Extract the (x, y) coordinate from the center of the cell holding the provided text.  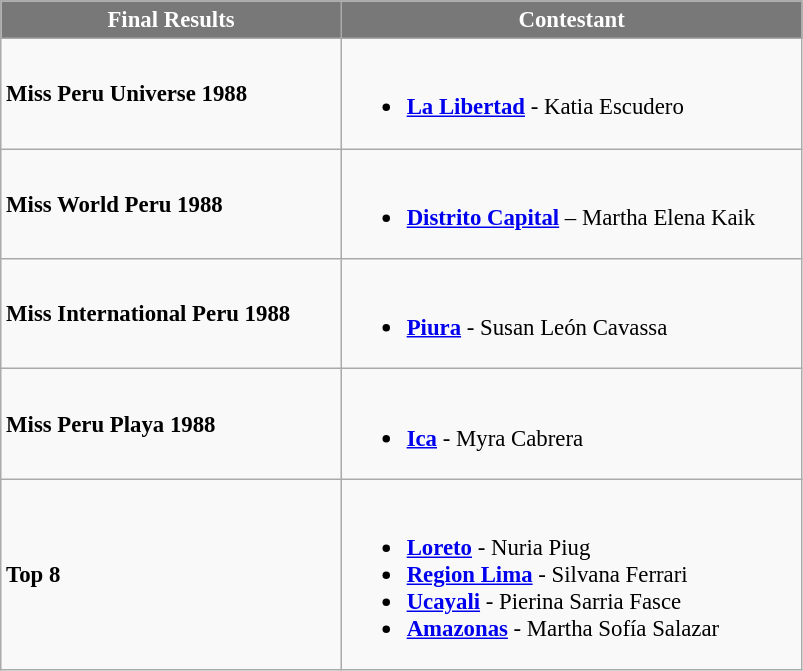
Piura - Susan León Cavassa (572, 314)
Ica - Myra Cabrera (572, 424)
Miss World Peru 1988 (172, 204)
La Libertad - Katia Escudero (572, 94)
Miss Peru Universe 1988 (172, 94)
Distrito Capital – Martha Elena Kaik (572, 204)
Top 8 (172, 574)
Final Results (172, 20)
Miss International Peru 1988 (172, 314)
Loreto - Nuria Piug Region Lima - Silvana Ferrari Ucayali - Pierina Sarria Fasce Amazonas - Martha Sofía Salazar (572, 574)
Contestant (572, 20)
Miss Peru Playa 1988 (172, 424)
